Locate the cell with the specified text and output its (X, Y) center coordinate. 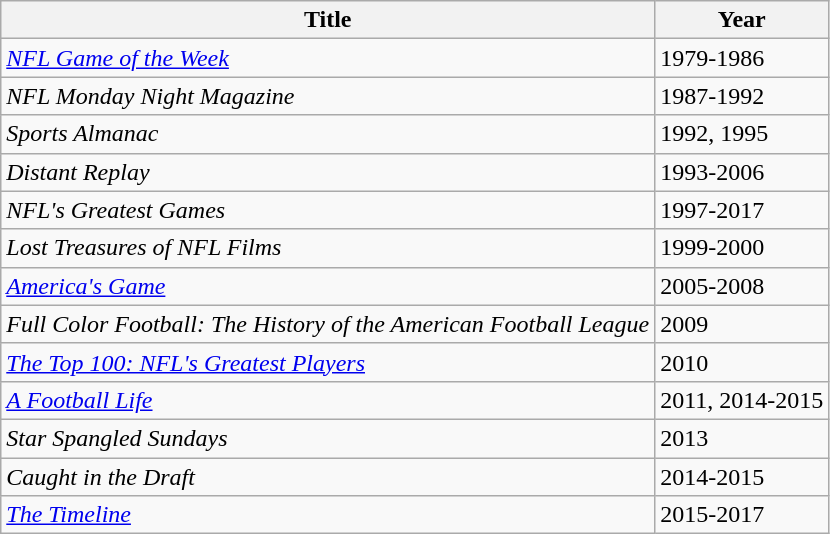
1992, 1995 (742, 134)
The Top 100: NFL's Greatest Players (328, 362)
2013 (742, 438)
Star Spangled Sundays (328, 438)
NFL Game of the Week (328, 58)
1997-2017 (742, 210)
1999-2000 (742, 248)
Title (328, 20)
2014-2015 (742, 477)
Lost Treasures of NFL Films (328, 248)
1987-1992 (742, 96)
2011, 2014-2015 (742, 400)
2005-2008 (742, 286)
Caught in the Draft (328, 477)
2010 (742, 362)
America's Game (328, 286)
1993-2006 (742, 172)
Sports Almanac (328, 134)
A Football Life (328, 400)
Full Color Football: The History of the American Football League (328, 324)
Distant Replay (328, 172)
Year (742, 20)
1979-1986 (742, 58)
NFL Monday Night Magazine (328, 96)
2015-2017 (742, 515)
NFL's Greatest Games (328, 210)
2009 (742, 324)
The Timeline (328, 515)
